Output the [X, Y] coordinate of the center of the cell containing the given text.  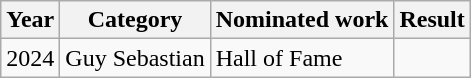
Hall of Fame [302, 58]
2024 [30, 58]
Result [432, 20]
Nominated work [302, 20]
Category [135, 20]
Year [30, 20]
Guy Sebastian [135, 58]
